Capture the cell that displays the provided text and extract its (x, y) central coordinate. 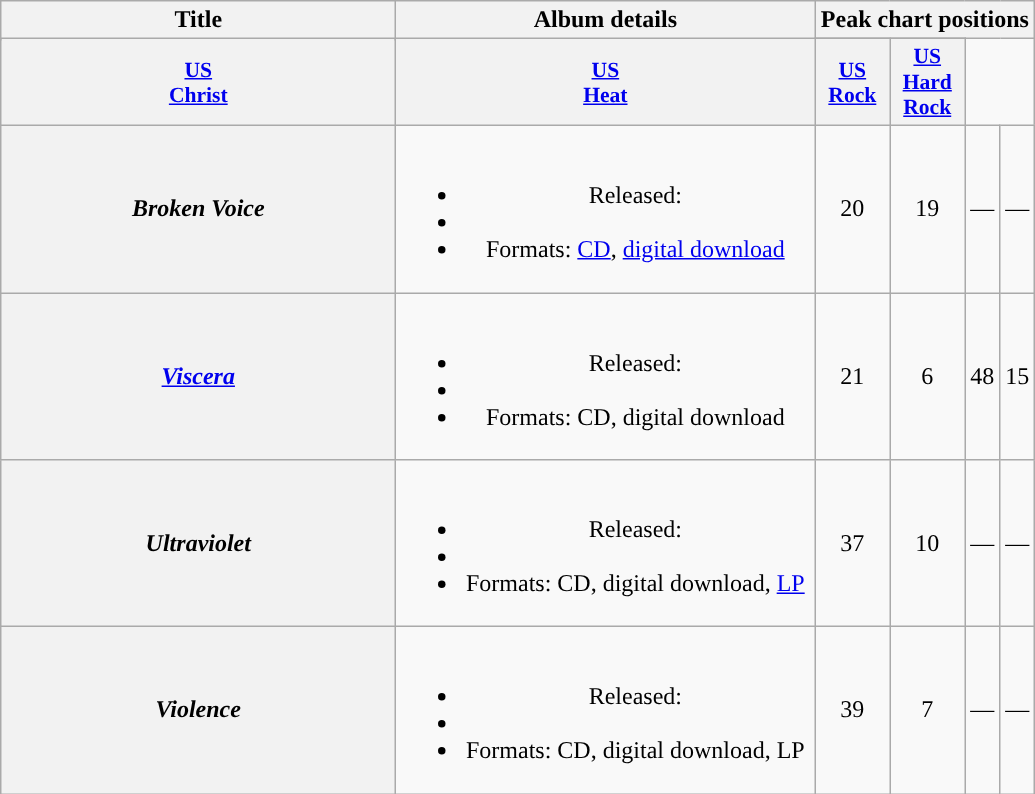
Broken Voice (198, 208)
39 (852, 710)
7 (928, 710)
21 (852, 376)
USRock (852, 82)
Viscera (198, 376)
USChrist (198, 82)
Violence (198, 710)
19 (928, 208)
USHeat (606, 82)
Ultraviolet (198, 544)
6 (928, 376)
Title (198, 20)
10 (928, 544)
20 (852, 208)
48 (982, 376)
USHardRock (928, 82)
37 (852, 544)
Peak chart positions (925, 20)
Album details (606, 20)
15 (1018, 376)
